Provide the (X, Y) coordinate of the cell's center where the given text is located.  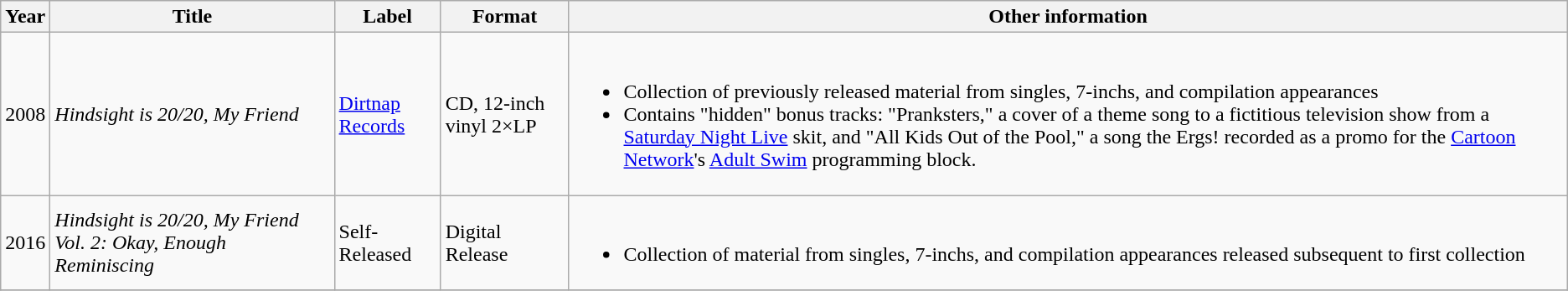
Hindsight is 20/20, My Friend (193, 114)
2016 (25, 243)
Hindsight is 20/20, My Friend Vol. 2: Okay, Enough Reminiscing (193, 243)
Digital Release (504, 243)
Year (25, 17)
2008 (25, 114)
Self-Released (387, 243)
Format (504, 17)
CD, 12-inch vinyl 2×LP (504, 114)
Collection of material from singles, 7-inchs, and compilation appearances released subsequent to first collection (1068, 243)
Other information (1068, 17)
Dirtnap Records (387, 114)
Label (387, 17)
Title (193, 17)
